Determine the (X, Y) coordinate at the center of the cell enclosing the given text.  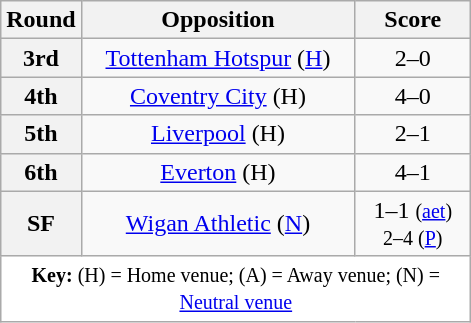
Round (41, 20)
1–1 (aet)2–4 (P) (413, 224)
Opposition (218, 20)
2–0 (413, 58)
SF (41, 224)
Wigan Athletic (N) (218, 224)
Coventry City (H) (218, 96)
Tottenham Hotspur (H) (218, 58)
3rd (41, 58)
2–1 (413, 134)
5th (41, 134)
Everton (H) (218, 172)
4–1 (413, 172)
Key: (H) = Home venue; (A) = Away venue; (N) = Neutral venue (236, 288)
4th (41, 96)
Score (413, 20)
Liverpool (H) (218, 134)
4–0 (413, 96)
6th (41, 172)
